Provide the (X, Y) coordinate of the cell's center where the given text is located.  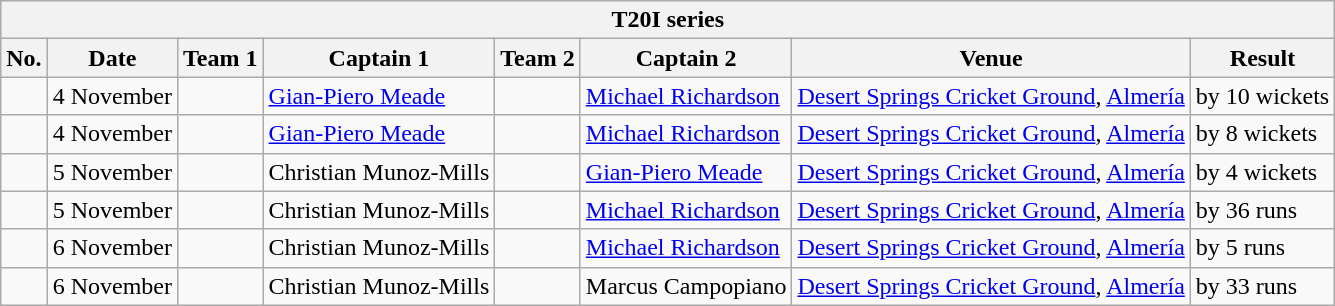
by 33 runs (1262, 286)
by 4 wickets (1262, 172)
by 10 wickets (1262, 96)
Captain 2 (686, 58)
by 8 wickets (1262, 134)
Marcus Campopiano (686, 286)
by 5 runs (1262, 248)
T20I series (668, 20)
Venue (991, 58)
Result (1262, 58)
No. (24, 58)
Captain 1 (379, 58)
Team 1 (221, 58)
Team 2 (538, 58)
by 36 runs (1262, 210)
Date (112, 58)
